Pinpoint the cell where the given text exists, returning its [X, Y] midpoint coordinate. 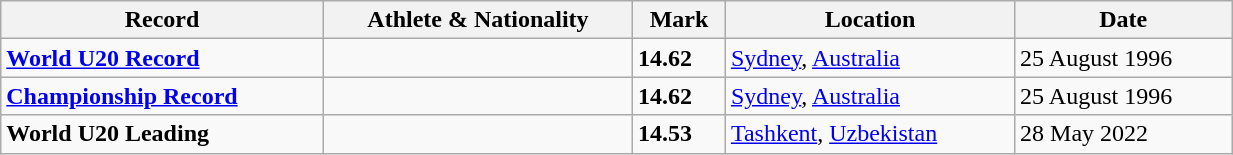
Record [162, 20]
World U20 Record [162, 58]
Mark [680, 20]
Tashkent, Uzbekistan [870, 134]
Date [1124, 20]
Athlete & Nationality [478, 20]
14.53 [680, 134]
Location [870, 20]
28 May 2022 [1124, 134]
World U20 Leading [162, 134]
Championship Record [162, 96]
